Provide the (x, y) coordinate of the cell's center where the given text is located.  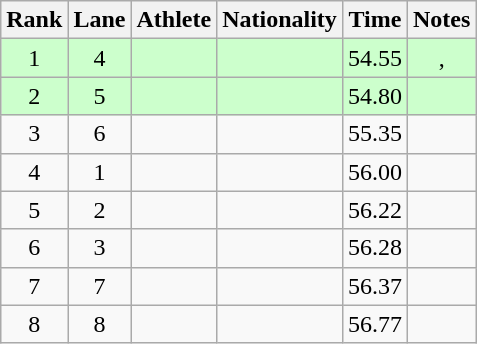
56.28 (374, 248)
56.77 (374, 324)
56.00 (374, 172)
Nationality (280, 20)
55.35 (374, 134)
, (441, 58)
Notes (441, 20)
54.55 (374, 58)
56.22 (374, 210)
56.37 (374, 286)
Rank (34, 20)
Athlete (174, 20)
Lane (100, 20)
54.80 (374, 96)
Time (374, 20)
